Scan for the cell matching the given text and deliver its [x, y] coordinate at center. 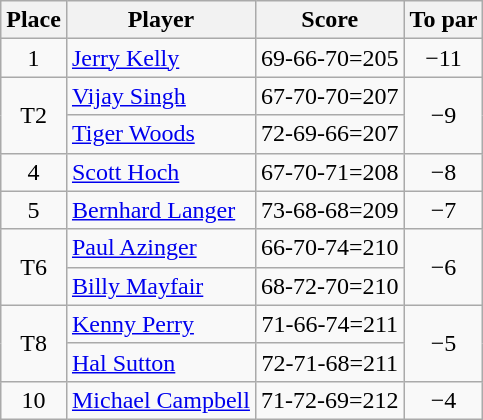
67-70-70=207 [330, 96]
Hal Sutton [160, 362]
−7 [444, 210]
67-70-71=208 [330, 172]
−9 [444, 115]
68-72-70=210 [330, 286]
10 [34, 400]
Score [330, 20]
1 [34, 58]
72-69-66=207 [330, 134]
T2 [34, 115]
Billy Mayfair [160, 286]
72-71-68=211 [330, 362]
Bernhard Langer [160, 210]
71-72-69=212 [330, 400]
T8 [34, 343]
Player [160, 20]
−6 [444, 267]
Jerry Kelly [160, 58]
−8 [444, 172]
5 [34, 210]
Vijay Singh [160, 96]
69-66-70=205 [330, 58]
Kenny Perry [160, 324]
73-68-68=209 [330, 210]
71-66-74=211 [330, 324]
Paul Azinger [160, 248]
−4 [444, 400]
66-70-74=210 [330, 248]
−5 [444, 343]
4 [34, 172]
Scott Hoch [160, 172]
Tiger Woods [160, 134]
Place [34, 20]
−11 [444, 58]
Michael Campbell [160, 400]
T6 [34, 267]
To par [444, 20]
